Return (X, Y) of the center of cell containing provided text 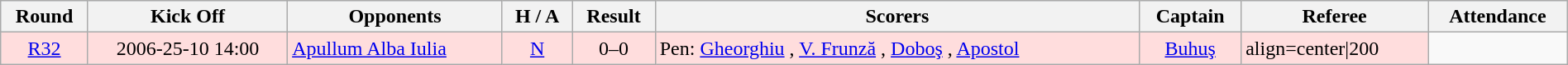
align=center|200 (1335, 48)
Buhuş (1191, 48)
Round (45, 17)
Apullum Alba Iulia (395, 48)
Scorers (896, 17)
Opponents (395, 17)
Result (614, 17)
N (538, 48)
Captain (1191, 17)
Attendance (1499, 17)
Referee (1335, 17)
2006-25-10 14:00 (187, 48)
Kick Off (187, 17)
R32 (45, 48)
H / A (538, 17)
Pen: Gheorghiu , V. Frunză , Doboş , Apostol (896, 48)
0–0 (614, 48)
